Scan for the cell matching the given text and deliver its (x, y) coordinate at center. 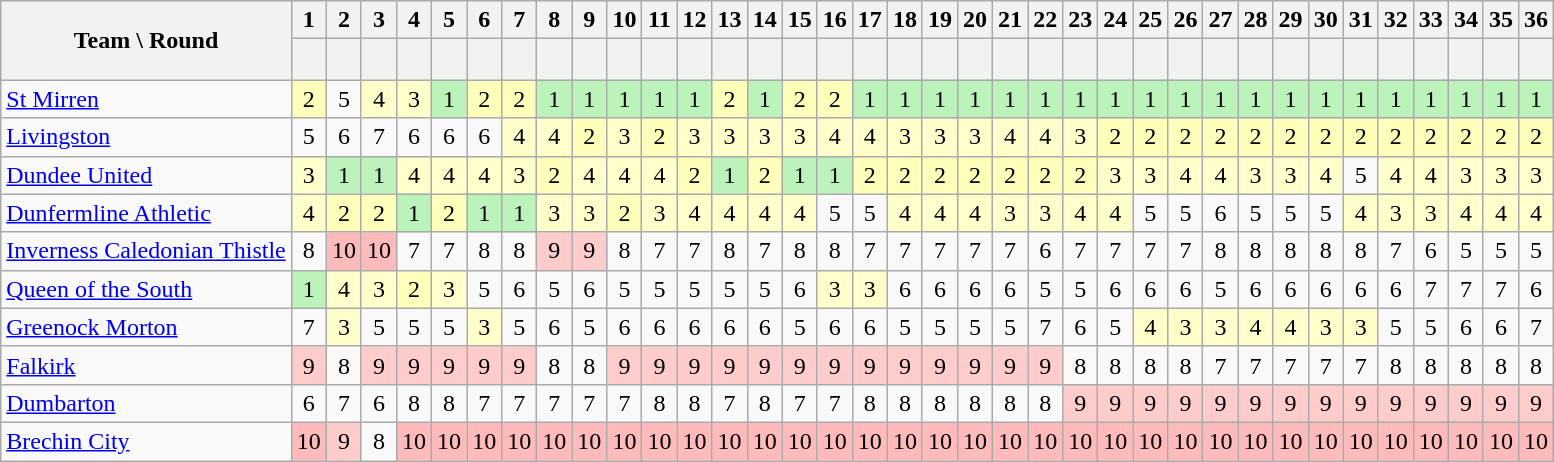
Brechin City (146, 441)
Dundee United (146, 175)
35 (1500, 20)
23 (1080, 20)
22 (1046, 20)
Livingston (146, 137)
St Mirren (146, 99)
14 (764, 20)
34 (1466, 20)
24 (1116, 20)
20 (974, 20)
31 (1360, 20)
29 (1290, 20)
25 (1150, 20)
Dumbarton (146, 403)
Dunfermline Athletic (146, 213)
Falkirk (146, 365)
27 (1220, 20)
19 (940, 20)
36 (1536, 20)
Team \ Round (146, 40)
11 (660, 20)
17 (870, 20)
30 (1326, 20)
Queen of the South (146, 289)
33 (1430, 20)
12 (694, 20)
16 (834, 20)
28 (1256, 20)
Inverness Caledonian Thistle (146, 251)
21 (1010, 20)
13 (730, 20)
26 (1186, 20)
18 (904, 20)
Greenock Morton (146, 327)
32 (1396, 20)
15 (800, 20)
